Pinpoint the cell where the given text exists, returning its (x, y) midpoint coordinate. 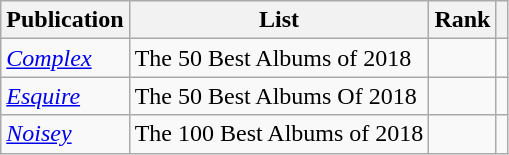
The 100 Best Albums of 2018 (279, 134)
The 50 Best Albums of 2018 (279, 58)
The 50 Best Albums Of 2018 (279, 96)
Esquire (65, 96)
Noisey (65, 134)
List (279, 20)
Publication (65, 20)
Complex (65, 58)
Rank (462, 20)
